Return the [x, y] coordinate for the center point of the cell that contains the specified text.  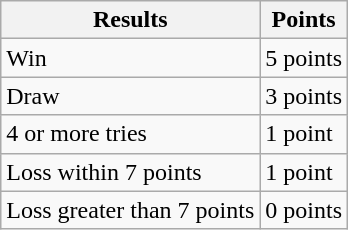
Win [130, 58]
5 points [304, 58]
Loss within 7 points [130, 172]
4 or more tries [130, 134]
0 points [304, 210]
3 points [304, 96]
Results [130, 20]
Draw [130, 96]
Loss greater than 7 points [130, 210]
Points [304, 20]
